From the cell containing the given text, extract its center point as (x, y) coordinate. 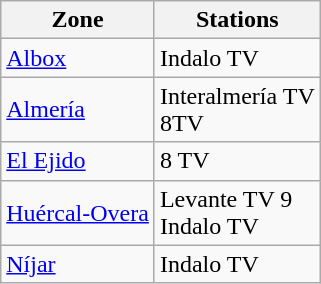
Zone (78, 20)
Níjar (78, 264)
Interalmería TV8TV (237, 110)
Stations (237, 20)
8 TV (237, 161)
El Ejido (78, 161)
Almería (78, 110)
Albox (78, 58)
Huércal-Overa (78, 212)
Levante TV 9Indalo TV (237, 212)
